Extract the (x, y) coordinate from the center of the cell holding the provided text.  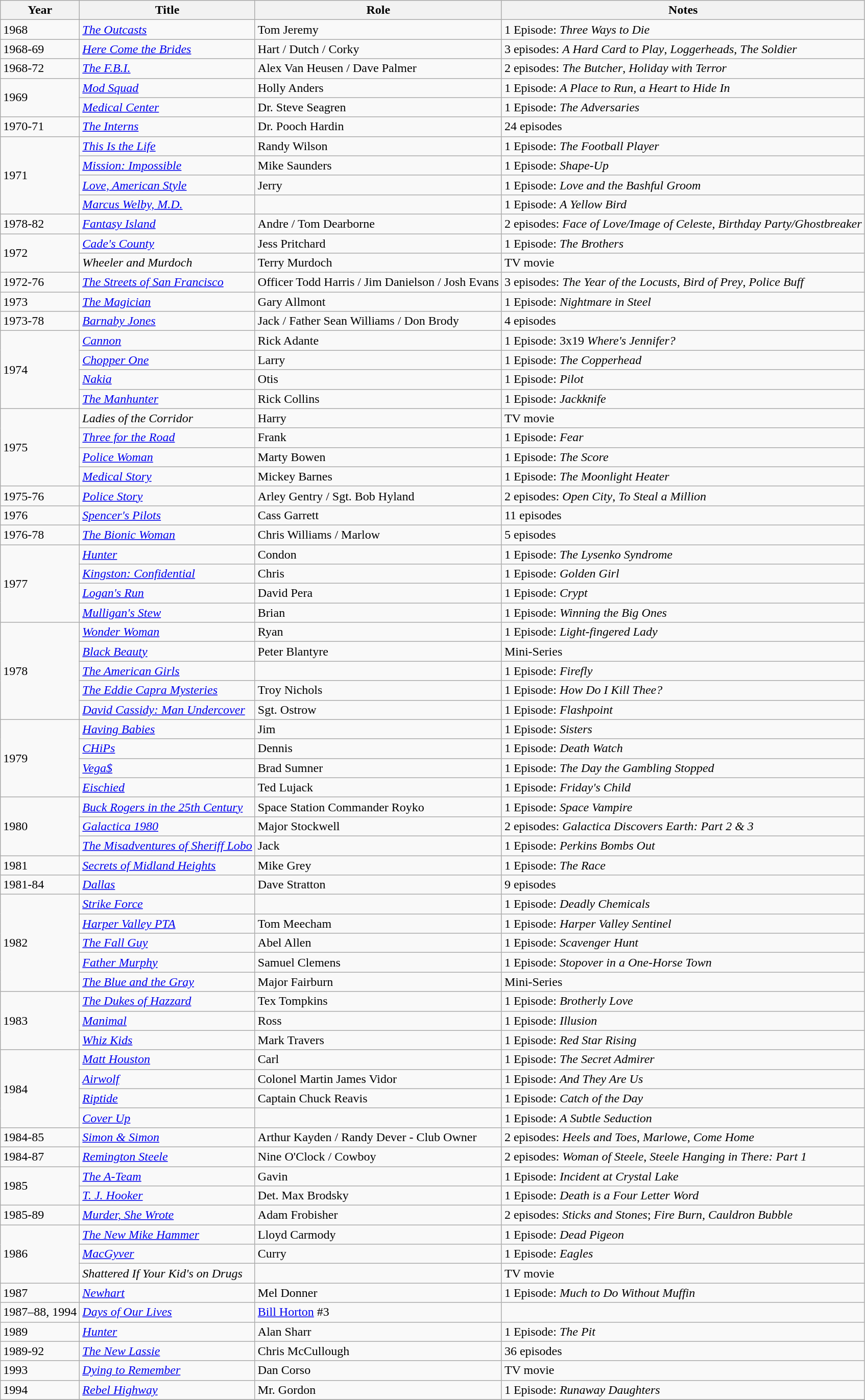
Holly Anders (378, 88)
1 Episode: Deadly Chemicals (683, 904)
The Streets of San Francisco (167, 282)
Spencer's Pilots (167, 515)
1 Episode: The Adversaries (683, 107)
1 Episode: Light-fingered Lady (683, 632)
1983 (40, 1021)
Carl (378, 1059)
1 Episode: Scavenger Hunt (683, 943)
Wheeler and Murdoch (167, 263)
Notes (683, 10)
Gary Allmont (378, 302)
Dave Stratton (378, 885)
Matt Houston (167, 1059)
Brian (378, 613)
1968-69 (40, 49)
1 Episode: Dead Pigeon (683, 1235)
1 Episode: Nightmare in Steel (683, 302)
1989 (40, 1332)
Strike Force (167, 904)
Remington Steele (167, 1156)
1 Episode: A Yellow Bird (683, 204)
Father Murphy (167, 962)
Dr. Pooch Hardin (378, 127)
Dallas (167, 885)
Three for the Road (167, 438)
1981 (40, 865)
Galactica 1980 (167, 826)
Here Come the Brides (167, 49)
1994 (40, 1390)
Nine O'Clock / Cowboy (378, 1156)
Major Fairburn (378, 982)
Gavin (378, 1176)
1 Episode: A Subtle Seduction (683, 1118)
1 Episode: Shape-Up (683, 165)
1979 (40, 758)
1 Episode: Love and the Bashful Groom (683, 185)
Alex Van Heusen / Dave Palmer (378, 68)
Shattered If Your Kid's on Drugs (167, 1273)
MacGyver (167, 1254)
Tex Tompkins (378, 1001)
David Cassidy: Man Undercover (167, 710)
1973-78 (40, 321)
Samuel Clemens (378, 962)
Role (378, 10)
Dying to Remember (167, 1370)
1 Episode: Illusion (683, 1021)
The Bionic Woman (167, 535)
1 Episode: The Copperhead (683, 360)
1972-76 (40, 282)
1 Episode: The Secret Admirer (683, 1059)
1972 (40, 253)
Chris McCullough (378, 1351)
Police Woman (167, 457)
Logan's Run (167, 593)
1969 (40, 98)
1 Episode: Three Ways to Die (683, 30)
Mike Saunders (378, 165)
1978-82 (40, 224)
1 Episode: Crypt (683, 593)
1985 (40, 1186)
Cade's County (167, 244)
Ryan (378, 632)
Sgt. Ostrow (378, 710)
1 Episode: Much to Do Without Muffin (683, 1293)
Buck Rogers in the 25th Century (167, 807)
9 episodes (683, 885)
1984 (40, 1089)
1 Episode: Death Watch (683, 749)
The Misadventures of Sheriff Lobo (167, 846)
1 Episode: The Score (683, 457)
Mission: Impossible (167, 165)
1970-71 (40, 127)
Randy Wilson (378, 146)
Year (40, 10)
1 Episode: Fear (683, 438)
The Magician (167, 302)
Cover Up (167, 1118)
Title (167, 10)
Ladies of the Corridor (167, 418)
Mickey Barnes (378, 476)
1 Episode: Runaway Daughters (683, 1390)
1984-87 (40, 1156)
1 Episode: The Race (683, 865)
Det. Max Brodsky (378, 1196)
5 episodes (683, 535)
Mr. Gordon (378, 1390)
The A-Team (167, 1176)
3 episodes: A Hard Card to Play, Loggerheads, The Soldier (683, 49)
1987 (40, 1293)
Adam Frobisher (378, 1215)
Mike Grey (378, 865)
1985-89 (40, 1215)
Arthur Kayden / Randy Dever - Club Owner (378, 1137)
Terry Murdoch (378, 263)
The Fall Guy (167, 943)
Ted Lujack (378, 787)
Officer Todd Harris / Jim Danielson / Josh Evans (378, 282)
The Dukes of Hazzard (167, 1001)
1 Episode: And They Are Us (683, 1079)
Chopper One (167, 360)
Chris Williams / Marlow (378, 535)
4 episodes (683, 321)
Nakia (167, 379)
The American Girls (167, 671)
1 Episode: Red Star Rising (683, 1040)
Cass Garrett (378, 515)
1968-72 (40, 68)
1 Episode: Friday's Child (683, 787)
Hart / Dutch / Corky (378, 49)
Wonder Woman (167, 632)
Kingston: Confidential (167, 574)
1975-76 (40, 496)
1 Episode: Space Vampire (683, 807)
Black Beauty (167, 651)
2 episodes: Woman of Steele, Steele Hanging in There: Part 1 (683, 1156)
1976-78 (40, 535)
Fantasy Island (167, 224)
1 Episode: Jackknife (683, 399)
1 Episode: Perkins Bombs Out (683, 846)
2 episodes: Sticks and Stones; Fire Burn, Cauldron Bubble (683, 1215)
Love, American Style (167, 185)
1 Episode: Flashpoint (683, 710)
Mark Travers (378, 1040)
Vega$ (167, 768)
1 Episode: Firefly (683, 671)
1977 (40, 583)
1975 (40, 447)
1973 (40, 302)
Peter Blantyre (378, 651)
1 Episode: Catch of the Day (683, 1098)
Mulligan's Stew (167, 613)
The New Mike Hammer (167, 1235)
1 Episode: Eagles (683, 1254)
Cannon (167, 341)
Tom Jeremy (378, 30)
Newhart (167, 1293)
Police Story (167, 496)
Airwolf (167, 1079)
Larry (378, 360)
Marty Bowen (378, 457)
Rick Collins (378, 399)
1 Episode: Brotherly Love (683, 1001)
Abel Allen (378, 943)
Whiz Kids (167, 1040)
Having Babies (167, 729)
Dennis (378, 749)
1 Episode: The Lysenko Syndrome (683, 554)
The Eddie Capra Mysteries (167, 690)
Jess Pritchard (378, 244)
Simon & Simon (167, 1137)
1 Episode: Stopover in a One-Horse Town (683, 962)
Lloyd Carmody (378, 1235)
The Interns (167, 127)
1 Episode: Harper Valley Sentinel (683, 924)
1986 (40, 1254)
2 episodes: Heels and Toes, Marlowe, Come Home (683, 1137)
11 episodes (683, 515)
The Manhunter (167, 399)
1 Episode: Golden Girl (683, 574)
The F.B.I. (167, 68)
1984-85 (40, 1137)
Andre / Tom Dearborne (378, 224)
1976 (40, 515)
2 episodes: Galactica Discovers Earth: Part 2 & 3 (683, 826)
Secrets of Midland Heights (167, 865)
1 Episode: The Brothers (683, 244)
Ross (378, 1021)
1981-84 (40, 885)
Major Stockwell (378, 826)
This Is the Life (167, 146)
The New Lassie (167, 1351)
1 Episode: The Pit (683, 1332)
Tom Meecham (378, 924)
Jack / Father Sean Williams / Don Brody (378, 321)
Harper Valley PTA (167, 924)
3 episodes: The Year of the Locusts, Bird of Prey, Police Buff (683, 282)
Condon (378, 554)
Manimal (167, 1021)
Jerry (378, 185)
Barnaby Jones (167, 321)
The Blue and the Gray (167, 982)
1 Episode: The Football Player (683, 146)
36 episodes (683, 1351)
Mel Donner (378, 1293)
Medical Center (167, 107)
1 Episode: Pilot (683, 379)
Marcus Welby, M.D. (167, 204)
Riptide (167, 1098)
Captain Chuck Reavis (378, 1098)
1 Episode: Death is a Four Letter Word (683, 1196)
1993 (40, 1370)
Harry (378, 418)
Eischied (167, 787)
1 Episode: The Day the Gambling Stopped (683, 768)
Curry (378, 1254)
1968 (40, 30)
Brad Sumner (378, 768)
1 Episode: Sisters (683, 729)
Mod Squad (167, 88)
Medical Story (167, 476)
2 episodes: The Butcher, Holiday with Terror (683, 68)
1 Episode: 3x19 Where's Jennifer? (683, 341)
1974 (40, 370)
1971 (40, 175)
1 Episode: The Moonlight Heater (683, 476)
1 Episode: A Place to Run, a Heart to Hide In (683, 88)
Alan Sharr (378, 1332)
Troy Nichols (378, 690)
1 Episode: Winning the Big Ones (683, 613)
Jim (378, 729)
Otis (378, 379)
1978 (40, 671)
Colonel Martin James Vidor (378, 1079)
The Outcasts (167, 30)
1 Episode: Incident at Crystal Lake (683, 1176)
2 episodes: Open City, To Steal a Million (683, 496)
Frank (378, 438)
Rick Adante (378, 341)
1 Episode: How Do I Kill Thee? (683, 690)
1982 (40, 943)
1980 (40, 826)
Dan Corso (378, 1370)
1989-92 (40, 1351)
David Pera (378, 593)
Murder, She Wrote (167, 1215)
Days of Our Lives (167, 1312)
Jack (378, 846)
T. J. Hooker (167, 1196)
2 episodes: Face of Love/Image of Celeste, Birthday Party/Ghostbreaker (683, 224)
Chris (378, 574)
Dr. Steve Seagren (378, 107)
Bill Horton #3 (378, 1312)
Space Station Commander Royko (378, 807)
1987–88, 1994 (40, 1312)
Arley Gentry / Sgt. Bob Hyland (378, 496)
CHiPs (167, 749)
Rebel Highway (167, 1390)
24 episodes (683, 127)
